Provide the [X, Y] coordinate of the cell's center where the given text is located.  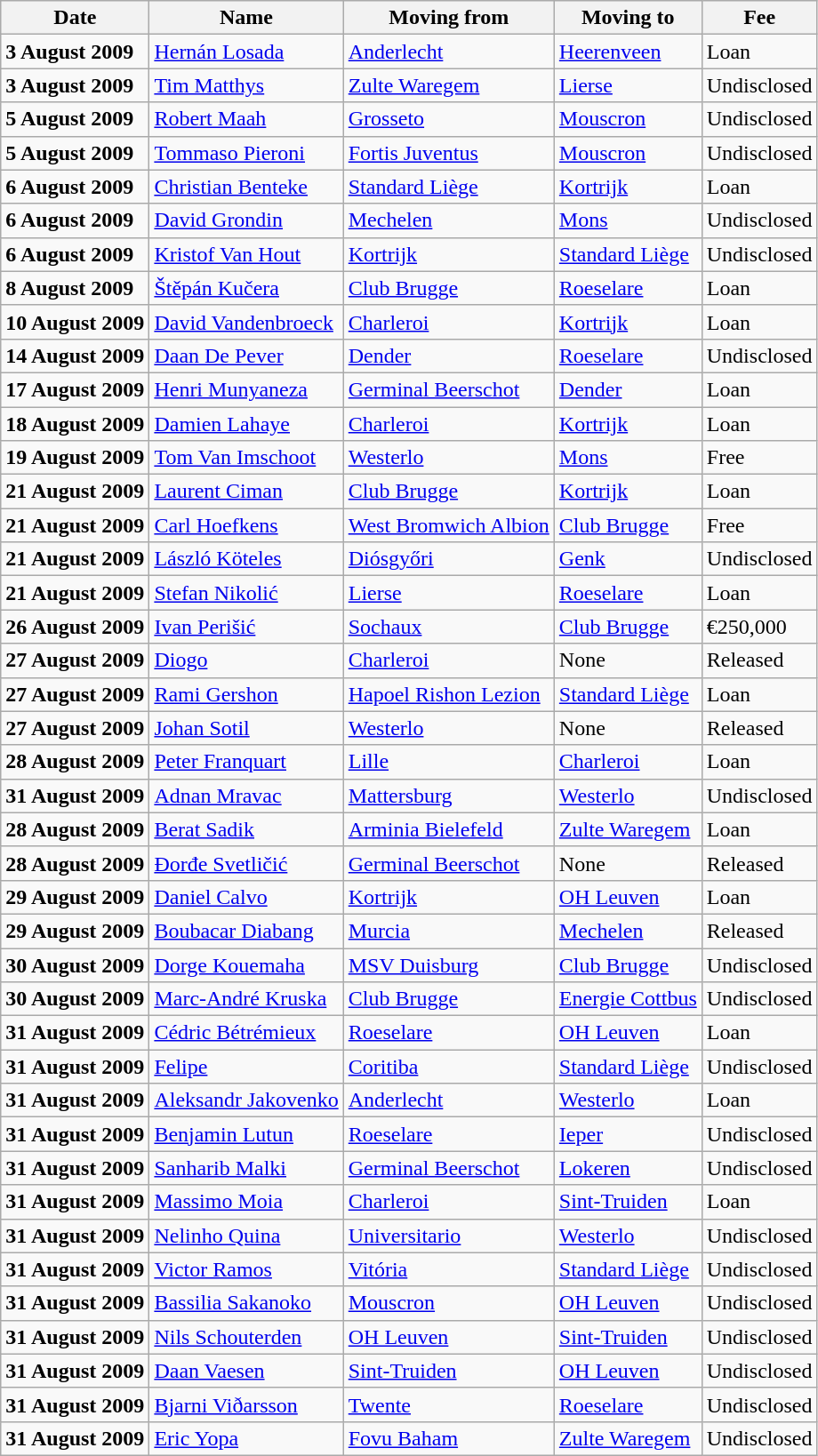
Tom Van Imschoot [246, 458]
Fovu Baham [448, 1438]
18 August 2009 [75, 424]
Carl Hoefkens [246, 525]
Christian Benteke [246, 187]
Johan Sotil [246, 728]
Felipe [246, 1067]
Kristof Van Hout [246, 254]
Nils Schouterden [246, 1337]
€250,000 [759, 627]
Nelinho Quina [246, 1236]
Diósgyőri [448, 559]
26 August 2009 [75, 627]
Twente [448, 1404]
Henri Munyaneza [246, 389]
Benjamin Lutun [246, 1134]
Daan De Pever [246, 356]
Lokeren [628, 1168]
Rami Gershon [246, 694]
Arminia Bielefeld [448, 829]
Sanharib Malki [246, 1168]
David Grondin [246, 220]
Peter Franquart [246, 762]
Mattersburg [448, 796]
Bassilia Sakanoko [246, 1303]
Adnan Mravac [246, 796]
Eric Yopa [246, 1438]
Name [246, 18]
Cédric Bétrémieux [246, 1033]
Heerenveen [628, 52]
West Bromwich Albion [448, 525]
Tim Matthys [246, 85]
Bjarni Viðarsson [246, 1404]
Hapoel Rishon Lezion [448, 694]
Massimo Moia [246, 1202]
Victor Ramos [246, 1269]
Murcia [448, 931]
Moving to [628, 18]
Laurent Ciman [246, 492]
Ieper [628, 1134]
19 August 2009 [75, 458]
Robert Maah [246, 119]
Tommaso Pieroni [246, 153]
Fee [759, 18]
Daniel Calvo [246, 897]
Fortis Juventus [448, 153]
Damien Lahaye [246, 424]
Ivan Perišić [246, 627]
Stefan Nikolić [246, 593]
Grosseto [448, 119]
Đorđe Svetličić [246, 863]
László Köteles [246, 559]
Date [75, 18]
Marc-André Kruska [246, 999]
Universitario [448, 1236]
10 August 2009 [75, 322]
Moving from [448, 18]
Genk [628, 559]
14 August 2009 [75, 356]
Berat Sadik [246, 829]
Coritiba [448, 1067]
Štěpán Kučera [246, 288]
8 August 2009 [75, 288]
Aleksandr Jakovenko [246, 1100]
Diogo [246, 660]
MSV Duisburg [448, 964]
Daan Vaesen [246, 1371]
Hernán Losada [246, 52]
Lille [448, 762]
Energie Cottbus [628, 999]
Vitória [448, 1269]
Sochaux [448, 627]
Dorge Kouemaha [246, 964]
David Vandenbroeck [246, 322]
Boubacar Diabang [246, 931]
17 August 2009 [75, 389]
